Provide the (X, Y) coordinate of the cell's center where the given text is located.  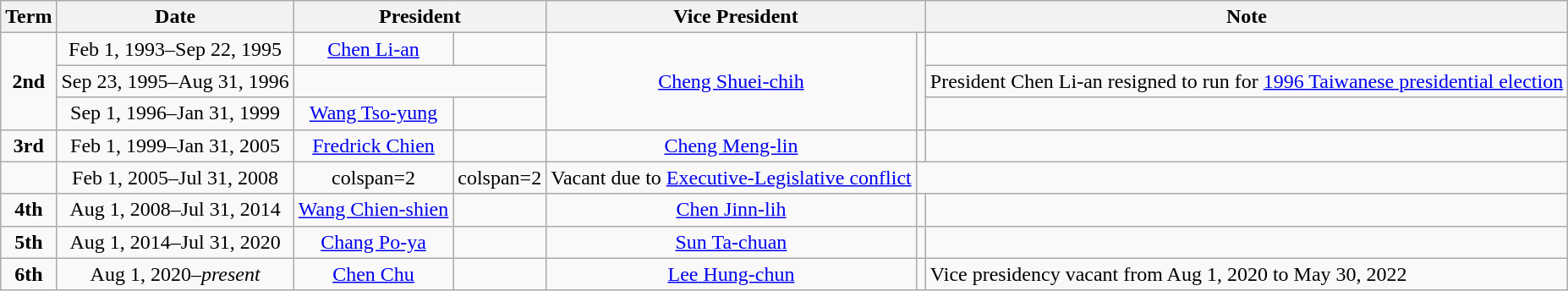
Sun Ta-chuan (732, 242)
Chen Li-an (373, 49)
Aug 1, 2020–present (175, 274)
Feb 1, 2005–Jul 31, 2008 (175, 178)
President (419, 17)
Chang Po-ya (373, 242)
Chen Jinn-lih (732, 210)
Note (1247, 17)
Vacant due to Executive-Legislative conflict (732, 178)
President Chen Li-an resigned to run for 1996 Taiwanese presidential election (1247, 81)
5th (29, 242)
Lee Hung-chun (732, 274)
6th (29, 274)
Feb 1, 1993–Sep 22, 1995 (175, 49)
Term (29, 17)
Feb 1, 1999–Jan 31, 2005 (175, 145)
Date (175, 17)
4th (29, 210)
Chen Chu (373, 274)
Sep 1, 1996–Jan 31, 1999 (175, 113)
Sep 23, 1995–Aug 31, 1996 (175, 81)
3rd (29, 145)
Wang Tso-yung (373, 113)
Cheng Shuei-chih (732, 81)
Vice presidency vacant from Aug 1, 2020 to May 30, 2022 (1247, 274)
Fredrick Chien (373, 145)
Wang Chien-shien (373, 210)
Aug 1, 2008–Jul 31, 2014 (175, 210)
Cheng Meng-lin (732, 145)
2nd (29, 81)
Aug 1, 2014–Jul 31, 2020 (175, 242)
Vice President (736, 17)
